From the cell containing the given text, extract its center point as (x, y) coordinate. 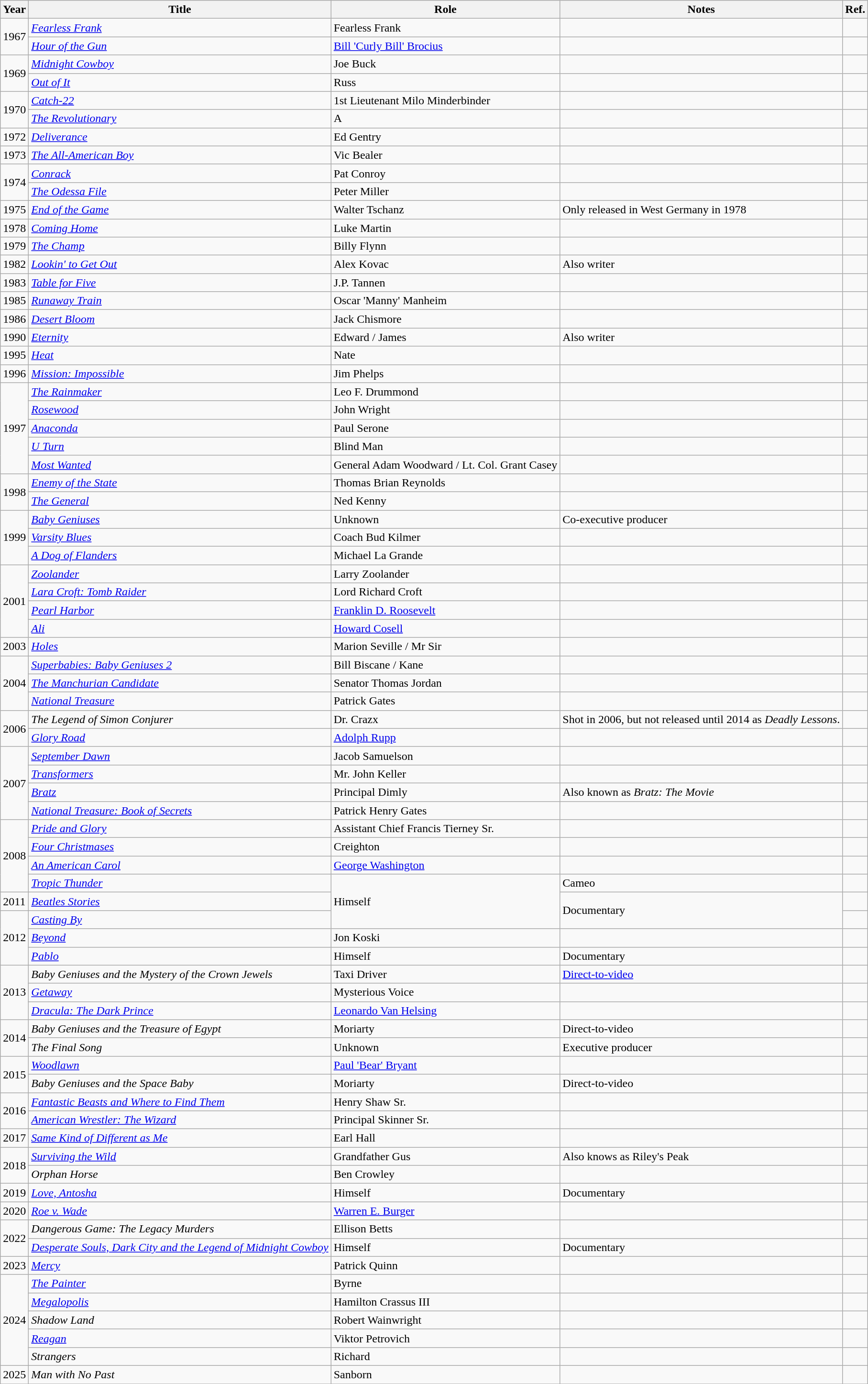
Thomas Brian Reynolds (446, 483)
Hour of the Gun (180, 46)
Lara Croft: Tomb Raider (180, 592)
Howard Cosell (446, 628)
1996 (14, 373)
Midnight Cowboy (180, 64)
Sanborn (446, 1374)
Getaway (180, 992)
Reagan (180, 1338)
Pearl Harbor (180, 610)
Jim Phelps (446, 373)
1998 (14, 492)
Henry Shaw Sr. (446, 1101)
2025 (14, 1374)
Also knows as Riley's Peak (701, 1156)
Strangers (180, 1356)
Heat (180, 355)
1995 (14, 355)
Joe Buck (446, 64)
Mission: Impossible (180, 373)
Vic Bealer (446, 155)
1983 (14, 283)
Tropic Thunder (180, 883)
Oscar 'Manny' Manheim (446, 301)
1970 (14, 110)
1975 (14, 209)
Nate (446, 355)
Coming Home (180, 228)
Shot in 2006, but not released until 2014 as Deadly Lessons. (701, 719)
1973 (14, 155)
Mr. John Keller (446, 774)
Larry Zoolander (446, 574)
Peter Miller (446, 191)
Bratz (180, 792)
A (446, 119)
End of the Game (180, 209)
Pat Conroy (446, 173)
Eternity (180, 337)
Ellison Betts (446, 1229)
Principal Skinner Sr. (446, 1120)
Lookin' to Get Out (180, 264)
Viktor Petrovich (446, 1338)
Luke Martin (446, 228)
Holes (180, 647)
2012 (14, 938)
Russ (446, 82)
1972 (14, 137)
2019 (14, 1193)
2003 (14, 647)
National Treasure: Book of Secrets (180, 811)
2018 (14, 1165)
Senator Thomas Jordan (446, 683)
Casting By (180, 920)
Principal Dimly (446, 792)
2008 (14, 856)
Mercy (180, 1265)
1974 (14, 182)
Runaway Train (180, 301)
2023 (14, 1265)
Desert Bloom (180, 319)
Michael La Grande (446, 556)
The Rainmaker (180, 392)
The Manchurian Candidate (180, 683)
Paul 'Bear' Bryant (446, 1065)
Superbabies: Baby Geniuses 2 (180, 665)
Byrne (446, 1284)
A Dog of Flanders (180, 556)
Varsity Blues (180, 538)
Cameo (701, 883)
1999 (14, 537)
Lord Richard Croft (446, 592)
National Treasure (180, 701)
Billy Flynn (446, 246)
Desperate Souls, Dark City and the Legend of Midnight Cowboy (180, 1247)
2001 (14, 601)
Baby Geniuses and the Space Baby (180, 1083)
Warren E. Burger (446, 1211)
The Revolutionary (180, 119)
Catch-22 (180, 100)
Leo F. Drummond (446, 392)
Surviving the Wild (180, 1156)
Marion Seville / Mr Sir (446, 647)
Glory Road (180, 737)
The All-American Boy (180, 155)
The Final Song (180, 1047)
Ed Gentry (446, 137)
1985 (14, 301)
Also known as Bratz: The Movie (701, 792)
Creighton (446, 847)
2022 (14, 1238)
Baby Geniuses and the Treasure of Egypt (180, 1029)
Transformers (180, 774)
Love, Antosha (180, 1193)
The Painter (180, 1284)
Earl Hall (446, 1138)
Assistant Chief Francis Tierney Sr. (446, 829)
Most Wanted (180, 464)
Ben Crowley (446, 1175)
Hamilton Crassus III (446, 1302)
Bill Biscane / Kane (446, 665)
U Turn (180, 446)
Mysterious Voice (446, 992)
Notes (701, 10)
Roe v. Wade (180, 1211)
Zoolander (180, 574)
Same Kind of Different as Me (180, 1138)
Ali (180, 628)
Beyond (180, 938)
Pablo (180, 956)
Alex Kovac (446, 264)
1967 (14, 37)
The Champ (180, 246)
1st Lieutenant Milo Minderbinder (446, 100)
John Wright (446, 410)
American Wrestler: The Wizard (180, 1120)
2017 (14, 1138)
Blind Man (446, 446)
1982 (14, 264)
Out of It (180, 82)
Pride and Glory (180, 829)
Orphan Horse (180, 1175)
Jacob Samuelson (446, 756)
Conrack (180, 173)
Executive producer (701, 1047)
1997 (14, 428)
Woodlawn (180, 1065)
An American Carol (180, 865)
George Washington (446, 865)
2015 (14, 1074)
Co-executive producer (701, 519)
2007 (14, 783)
Taxi Driver (446, 974)
2011 (14, 901)
The Legend of Simon Conjurer (180, 719)
Patrick Quinn (446, 1265)
Ref. (855, 10)
Baby Geniuses and the Mystery of the Crown Jewels (180, 974)
The Odessa File (180, 191)
Edward / James (446, 337)
2016 (14, 1110)
1978 (14, 228)
Anaconda (180, 428)
Deliverance (180, 137)
1986 (14, 319)
Grandfather Gus (446, 1156)
Paul Serone (446, 428)
J.P. Tannen (446, 283)
Patrick Henry Gates (446, 811)
Title (180, 10)
Role (446, 10)
September Dawn (180, 756)
1979 (14, 246)
Only released in West Germany in 1978 (701, 209)
General Adam Woodward / Lt. Col. Grant Casey (446, 464)
Franklin D. Roosevelt (446, 610)
Rosewood (180, 410)
Robert Wainwright (446, 1320)
Fantastic Beasts and Where to Find Them (180, 1101)
Bill 'Curly Bill' Brocius (446, 46)
Baby Geniuses (180, 519)
Dracula: The Dark Prince (180, 1011)
Four Christmases (180, 847)
2020 (14, 1211)
2014 (14, 1038)
1969 (14, 73)
Shadow Land (180, 1320)
2013 (14, 992)
Dr. Crazx (446, 719)
Richard (446, 1356)
2004 (14, 683)
1990 (14, 337)
Megalopolis (180, 1302)
Jon Koski (446, 938)
Leonardo Van Helsing (446, 1011)
Ned Kenny (446, 501)
Coach Bud Kilmer (446, 538)
2024 (14, 1320)
Walter Tschanz (446, 209)
Table for Five (180, 283)
Year (14, 10)
Patrick Gates (446, 701)
Dangerous Game: The Legacy Murders (180, 1229)
Beatles Stories (180, 901)
Adolph Rupp (446, 737)
The General (180, 501)
Man with No Past (180, 1374)
2006 (14, 728)
Jack Chismore (446, 319)
Enemy of the State (180, 483)
